Determine the [X, Y] coordinate at the center of the cell enclosing the given text.  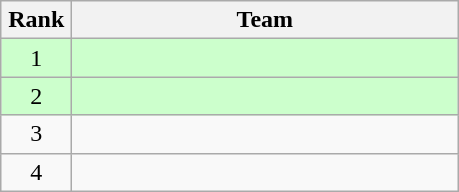
3 [36, 134]
1 [36, 58]
Rank [36, 20]
Team [265, 20]
2 [36, 96]
4 [36, 172]
